Output the [X, Y] coordinate of the center of the cell containing the given text.  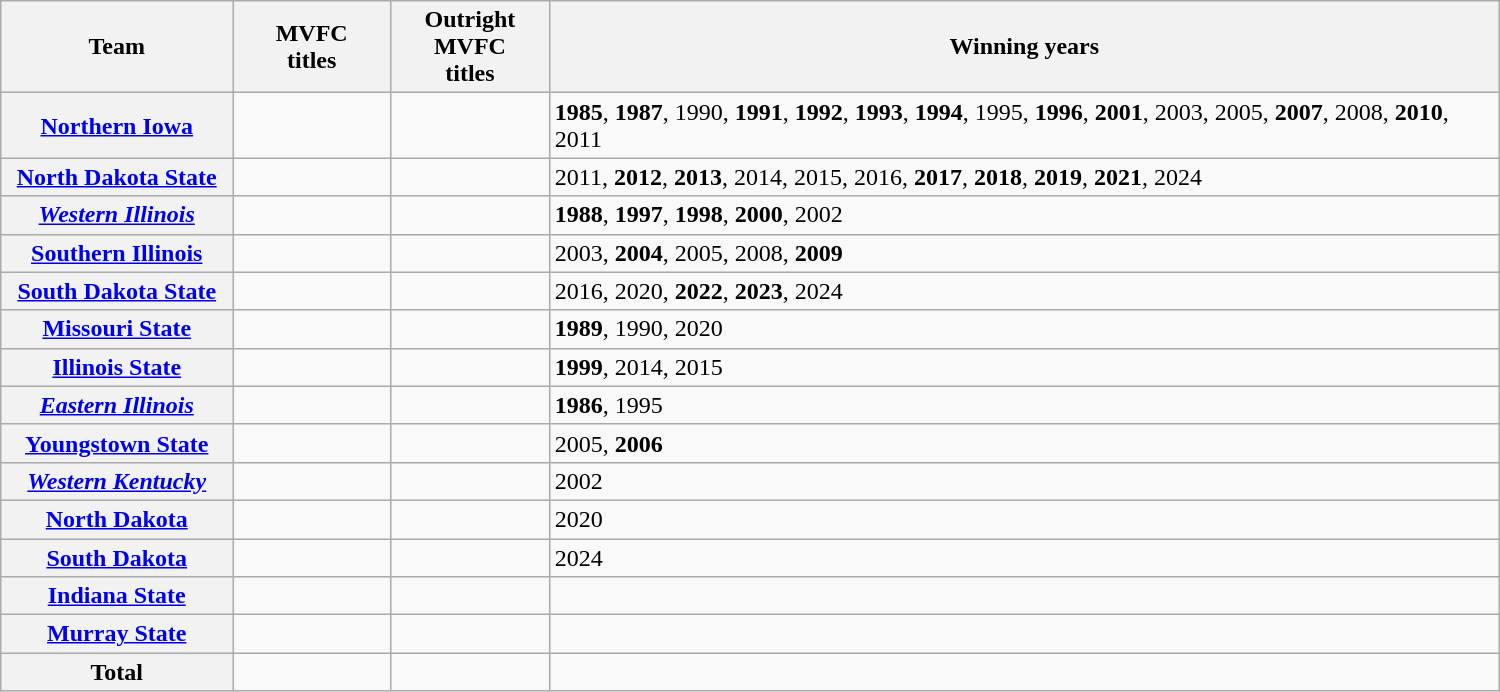
1986, 1995 [1024, 405]
2003, 2004, 2005, 2008, 2009 [1024, 253]
MVFCtitles [312, 47]
2005, 2006 [1024, 443]
1988, 1997, 1998, 2000, 2002 [1024, 215]
Murray State [117, 634]
1985, 1987, 1990, 1991, 1992, 1993, 1994, 1995, 1996, 2001, 2003, 2005, 2007, 2008, 2010, 2011 [1024, 126]
Total [117, 672]
1999, 2014, 2015 [1024, 367]
Youngstown State [117, 443]
North Dakota State [117, 177]
Illinois State [117, 367]
North Dakota [117, 519]
Western Illinois [117, 215]
2020 [1024, 519]
1989, 1990, 2020 [1024, 329]
Eastern Illinois [117, 405]
Western Kentucky [117, 481]
2011, 2012, 2013, 2014, 2015, 2016, 2017, 2018, 2019, 2021, 2024 [1024, 177]
OutrightMVFC titles [470, 47]
2016, 2020, 2022, 2023, 2024 [1024, 291]
2024 [1024, 557]
Northern Iowa [117, 126]
Indiana State [117, 596]
Winning years [1024, 47]
South Dakota State [117, 291]
Missouri State [117, 329]
South Dakota [117, 557]
Team [117, 47]
Southern Illinois [117, 253]
2002 [1024, 481]
